Detect which cell encompasses the target text, then output its [x, y] center coordinate. 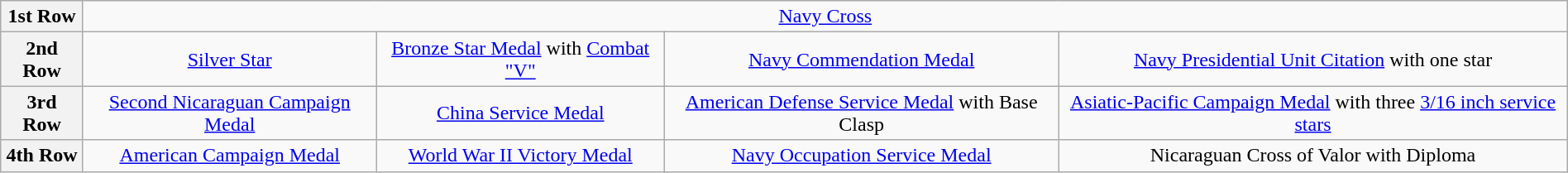
American Campaign Medal [230, 156]
Asiatic-Pacific Campaign Medal with three 3/16 inch service stars [1313, 113]
Navy Cross [825, 17]
Navy Occupation Service Medal [861, 156]
World War II Victory Medal [520, 156]
Nicaraguan Cross of Valor with Diploma [1313, 156]
Navy Commendation Medal [861, 60]
Silver Star [230, 60]
Navy Presidential Unit Citation with one star [1313, 60]
2nd Row [42, 60]
1st Row [42, 17]
4th Row [42, 156]
Second Nicaraguan Campaign Medal [230, 113]
3rd Row [42, 113]
China Service Medal [520, 113]
Bronze Star Medal with Combat "V" [520, 60]
American Defense Service Medal with Base Clasp [861, 113]
